Return the [X, Y] coordinate for the center point of the cell that contains the specified text.  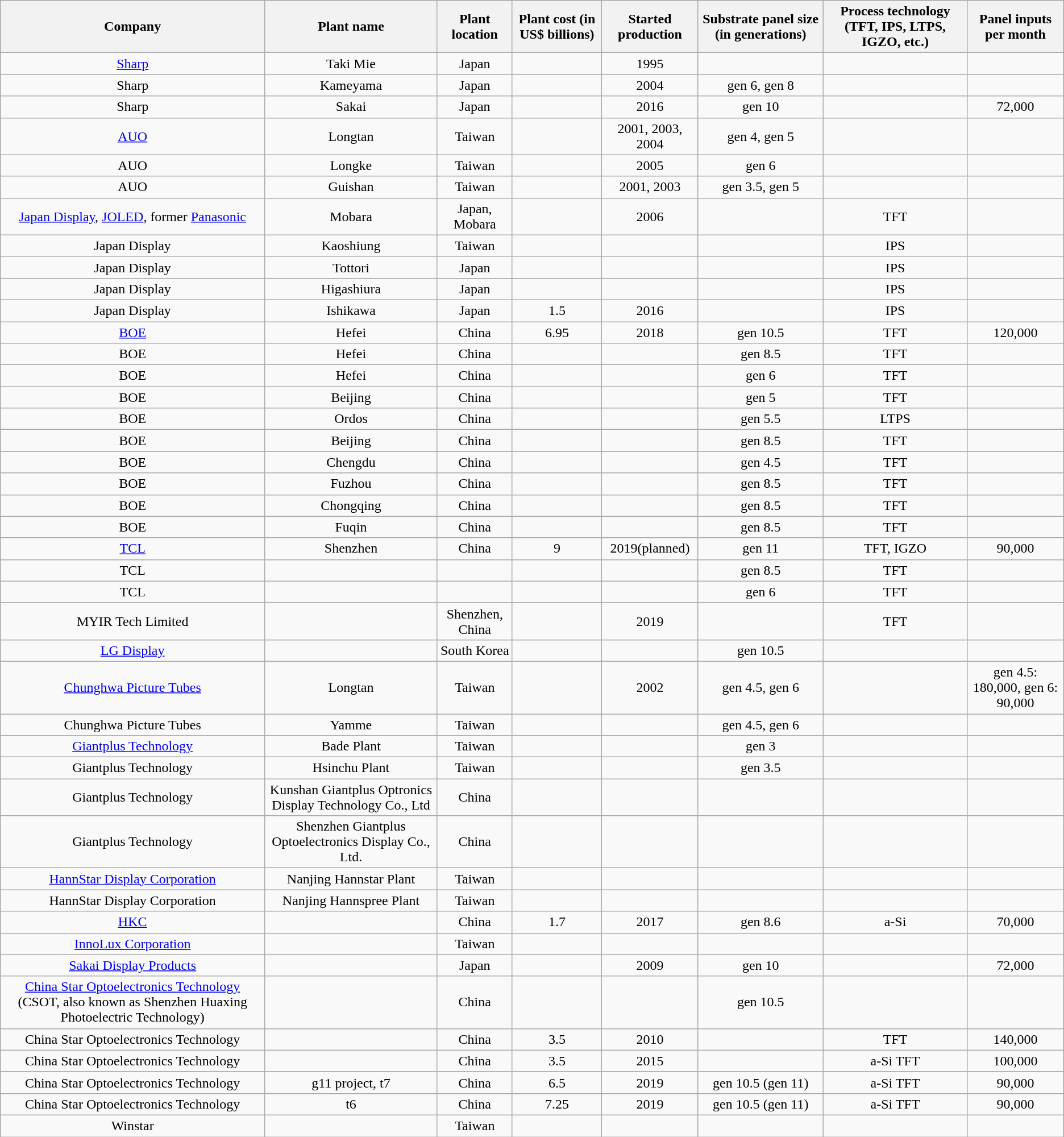
LG Display [133, 650]
TFT, IGZO [895, 549]
Nanjing Hannstar Plant [351, 879]
Kunshan Giantplus Optronics Display Technology Co., Ltd [351, 797]
140,000 [1016, 1039]
gen 8.6 [760, 922]
South Korea [475, 650]
Taki Mie [351, 64]
120,000 [1016, 333]
Plant name [351, 27]
1.7 [557, 922]
China Star Optoelectronics Technology (CSOT, also known as Shenzhen Huaxing Photoelectric Technology) [133, 1002]
2004 [650, 85]
Process technology (TFT, IPS, LTPS, IGZO, etc.) [895, 27]
9 [557, 549]
2001, 2003 [650, 187]
Shenzhen Giantplus Optoelectronics Display Co., Ltd. [351, 842]
Company [133, 27]
1995 [650, 64]
2005 [650, 165]
2019(planned) [650, 549]
InnoLux Corporation [133, 944]
Ishikawa [351, 310]
gen 4.5: 180,000, gen 6: 90,000 [1016, 687]
2017 [650, 922]
Bade Plant [351, 746]
Ordos [351, 419]
gen 5.5 [760, 419]
Longke [351, 165]
1.5 [557, 310]
Japan Display, JOLED, former Panasonic [133, 216]
HKC [133, 922]
Shenzhen [351, 549]
Guishan [351, 187]
2002 [650, 687]
Shenzhen, China [475, 621]
Plant location [475, 27]
100,000 [1016, 1061]
Substrate panel size (in generations) [760, 27]
Sakai [351, 107]
MYIR Tech Limited [133, 621]
Started production [650, 27]
Tottori [351, 267]
Chongqing [351, 505]
gen 11 [760, 549]
gen 4, gen 5 [760, 136]
2010 [650, 1039]
70,000 [1016, 922]
Higashiura [351, 289]
a-Si [895, 922]
Chengdu [351, 462]
gen 3 [760, 746]
gen 3.5 [760, 768]
gen 4.5 [760, 462]
Yamme [351, 725]
Winstar [133, 1126]
2018 [650, 333]
t6 [351, 1104]
Plant cost (in US$ billions) [557, 27]
6.5 [557, 1082]
Mobara [351, 216]
Sakai Display Products [133, 965]
Fuzhou [351, 484]
2001, 2003, 2004 [650, 136]
Fuqin [351, 527]
Kameyama [351, 85]
2006 [650, 216]
LTPS [895, 419]
gen 5 [760, 397]
Kaoshiung [351, 246]
gen 6, gen 8 [760, 85]
6.95 [557, 333]
g11 project, t7 [351, 1082]
2009 [650, 965]
gen 3.5, gen 5 [760, 187]
Hsinchu Plant [351, 768]
Panel inputs per month [1016, 27]
2015 [650, 1061]
Japan, Mobara [475, 216]
7.25 [557, 1104]
Nanjing Hannspree Plant [351, 901]
